Pinpoint the cell where the given text exists, returning its (X, Y) midpoint coordinate. 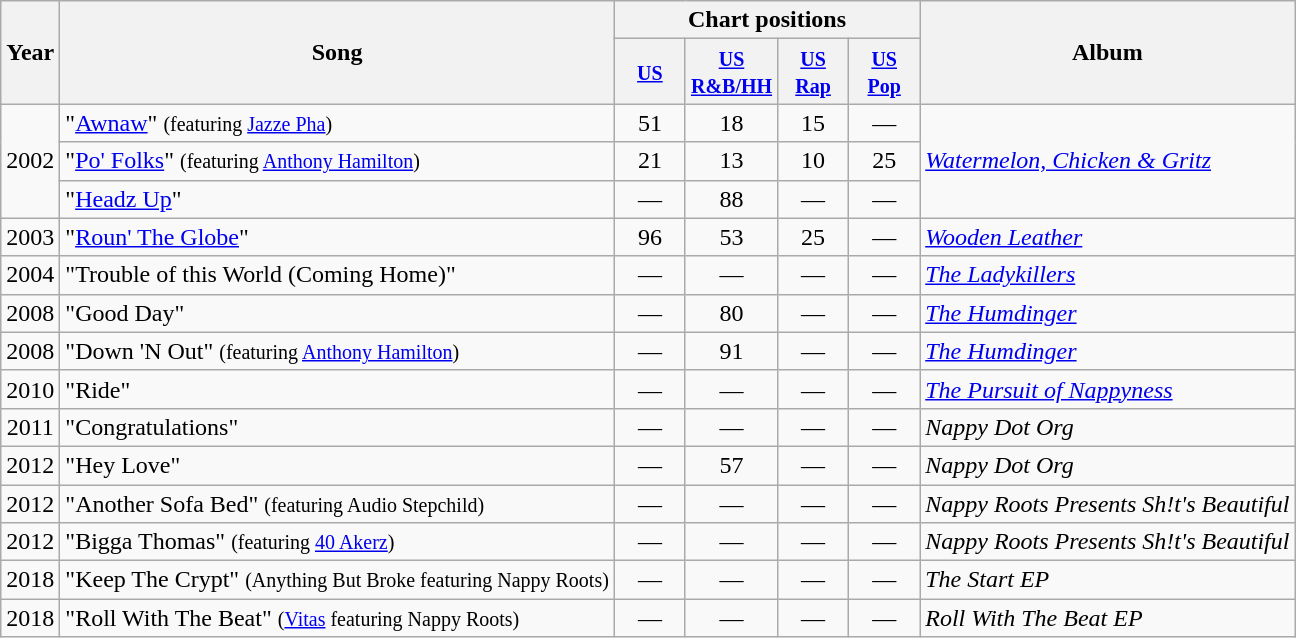
"Trouble of this World (Coming Home)" (338, 275)
"Headz Up" (338, 199)
Wooden Leather (1108, 237)
"Another Sofa Bed" (featuring Audio Stepchild) (338, 503)
51 (650, 123)
2003 (30, 237)
"Keep The Crypt" (Anything But Broke featuring Nappy Roots) (338, 580)
53 (731, 237)
2010 (30, 389)
"Roun' The Globe" (338, 237)
"Down 'N Out" (featuring Anthony Hamilton) (338, 351)
The Pursuit of Nappyness (1108, 389)
Chart positions (766, 20)
80 (731, 313)
15 (814, 123)
"Po' Folks" (featuring Anthony Hamilton) (338, 161)
2002 (30, 161)
57 (731, 465)
Song (338, 52)
"Hey Love" (338, 465)
The Start EP (1108, 580)
91 (731, 351)
US Pop (884, 72)
96 (650, 237)
Watermelon, Chicken & Gritz (1108, 161)
10 (814, 161)
"Roll With The Beat" (Vitas featuring Nappy Roots) (338, 618)
"Awnaw" (featuring Jazze Pha) (338, 123)
"Ride" (338, 389)
"Bigga Thomas" (featuring 40 Akerz) (338, 542)
US R&B/HH (731, 72)
Album (1108, 52)
The Ladykillers (1108, 275)
88 (731, 199)
21 (650, 161)
Year (30, 52)
18 (731, 123)
2011 (30, 427)
"Good Day" (338, 313)
13 (731, 161)
Roll With The Beat EP (1108, 618)
"Congratulations" (338, 427)
US (650, 72)
US Rap (814, 72)
2004 (30, 275)
